Extract the (X, Y) coordinate from the center of the cell holding the provided text.  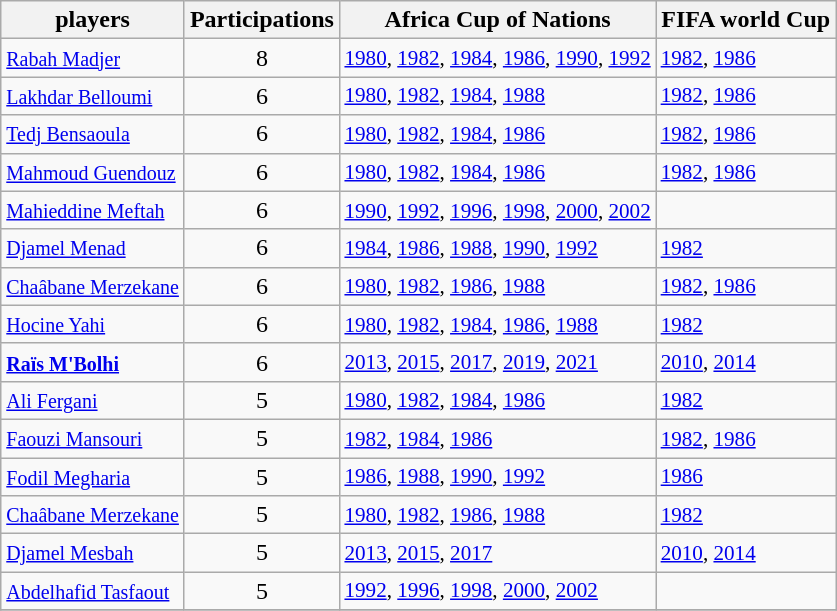
Abdelhafid Tasfaout (93, 591)
1986 (746, 477)
Participations (262, 20)
1984, 1986, 1988, 1990, 1992 (497, 248)
Mahieddine Meftah (93, 210)
1980, 1982, 1984, 1988 (497, 96)
Ali Fergani (93, 400)
1990, 1992, 1996, 1998, 2000, 2002 (497, 210)
1982, 1984, 1986 (497, 438)
Fodil Megharia (93, 477)
1980, 1982, 1984, 1986, 1990, 1992 (497, 58)
Rabah Madjer (93, 58)
Mahmoud Guendouz (93, 172)
Hocine Yahi (93, 324)
1980, 1982, 1984, 1986, 1988 (497, 324)
Djamel Mesbah (93, 553)
1992, 1996, 1998, 2000, 2002 (497, 591)
Africa Cup of Nations (497, 20)
Lakhdar Belloumi (93, 96)
players (93, 20)
2013, 2015, 2017, 2019, 2021 (497, 362)
Raïs M'Bolhi (93, 362)
Djamel Menad (93, 248)
2013, 2015, 2017 (497, 553)
1986, 1988, 1990, 1992 (497, 477)
Tedj Bensaoula (93, 134)
Faouzi Mansouri (93, 438)
8 (262, 58)
FIFA world Cup (746, 20)
